From the cell containing the given text, extract its center point as (x, y) coordinate. 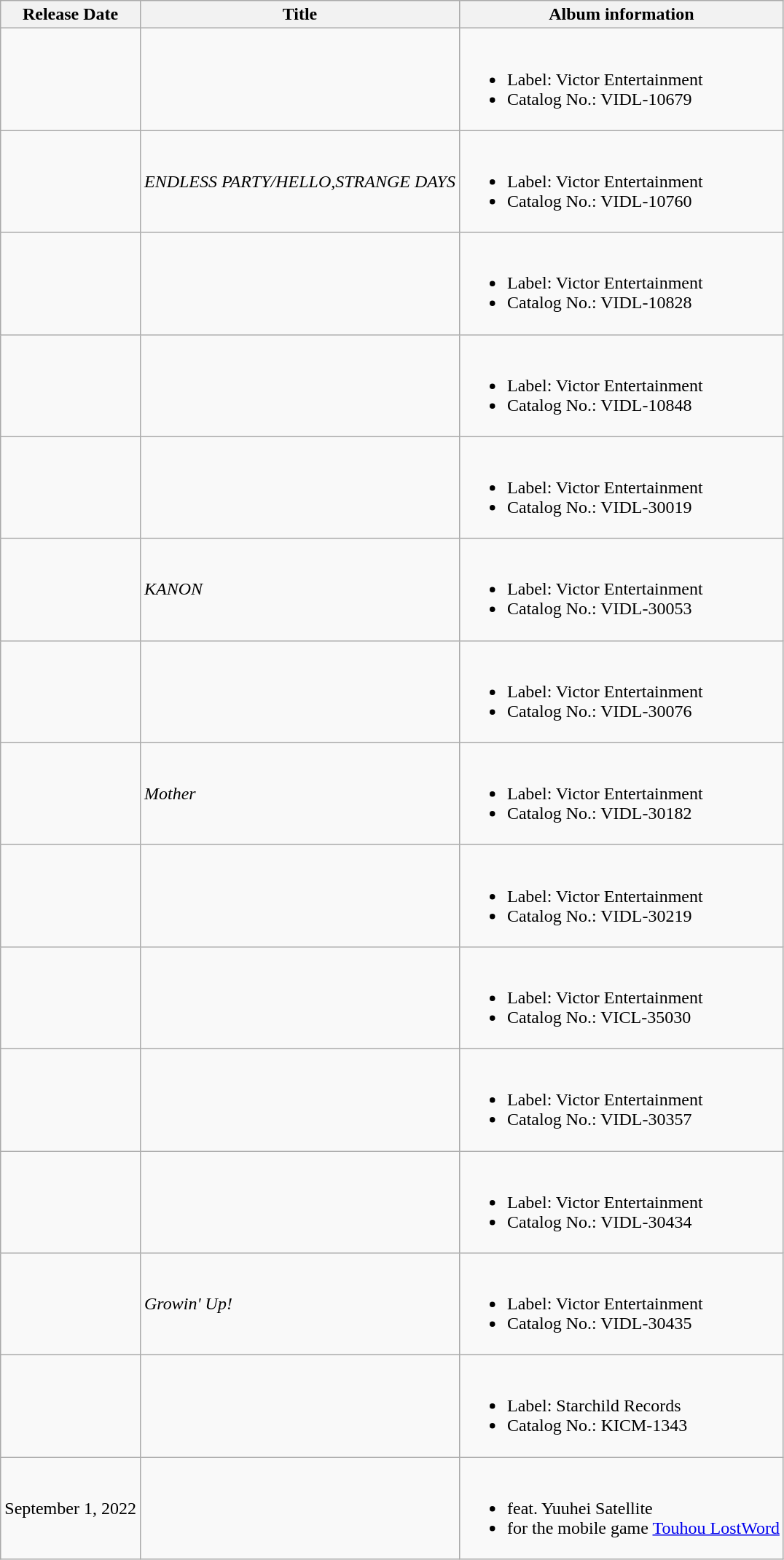
Title (299, 15)
Label: Victor EntertainmentCatalog No.: VIDL-30182 (621, 793)
Label: Victor EntertainmentCatalog No.: VIDL-30219 (621, 895)
Release Date (71, 15)
Label: Victor EntertainmentCatalog No.: VIDL-30076 (621, 691)
Label: Victor EntertainmentCatalog No.: VIDL-30053 (621, 589)
Growin' Up! (299, 1304)
Label: Victor EntertainmentCatalog No.: VIDL-10679 (621, 79)
Label: Victor EntertainmentCatalog No.: VIDL-30019 (621, 487)
Label: Victor EntertainmentCatalog No.: VIDL-10848 (621, 385)
Label: Victor EntertainmentCatalog No.: VIDL-10828 (621, 283)
Label: Victor EntertainmentCatalog No.: VIDL-30434 (621, 1202)
September 1, 2022 (71, 1508)
feat. Yuuhei Satellitefor the mobile game Touhou LostWord (621, 1508)
Label: Victor EntertainmentCatalog No.: VIDL-30435 (621, 1304)
Label: Victor EntertainmentCatalog No.: VIDL-10760 (621, 181)
Album information (621, 15)
KANON (299, 589)
Label: Victor EntertainmentCatalog No.: VIDL-30357 (621, 1100)
Label: Victor EntertainmentCatalog No.: VICL-35030 (621, 997)
Mother (299, 793)
Label: Starchild RecordsCatalog No.: KICM-1343 (621, 1406)
ENDLESS PARTY/HELLO,STRANGE DAYS (299, 181)
